Capture the cell that displays the provided text and extract its (X, Y) central coordinate. 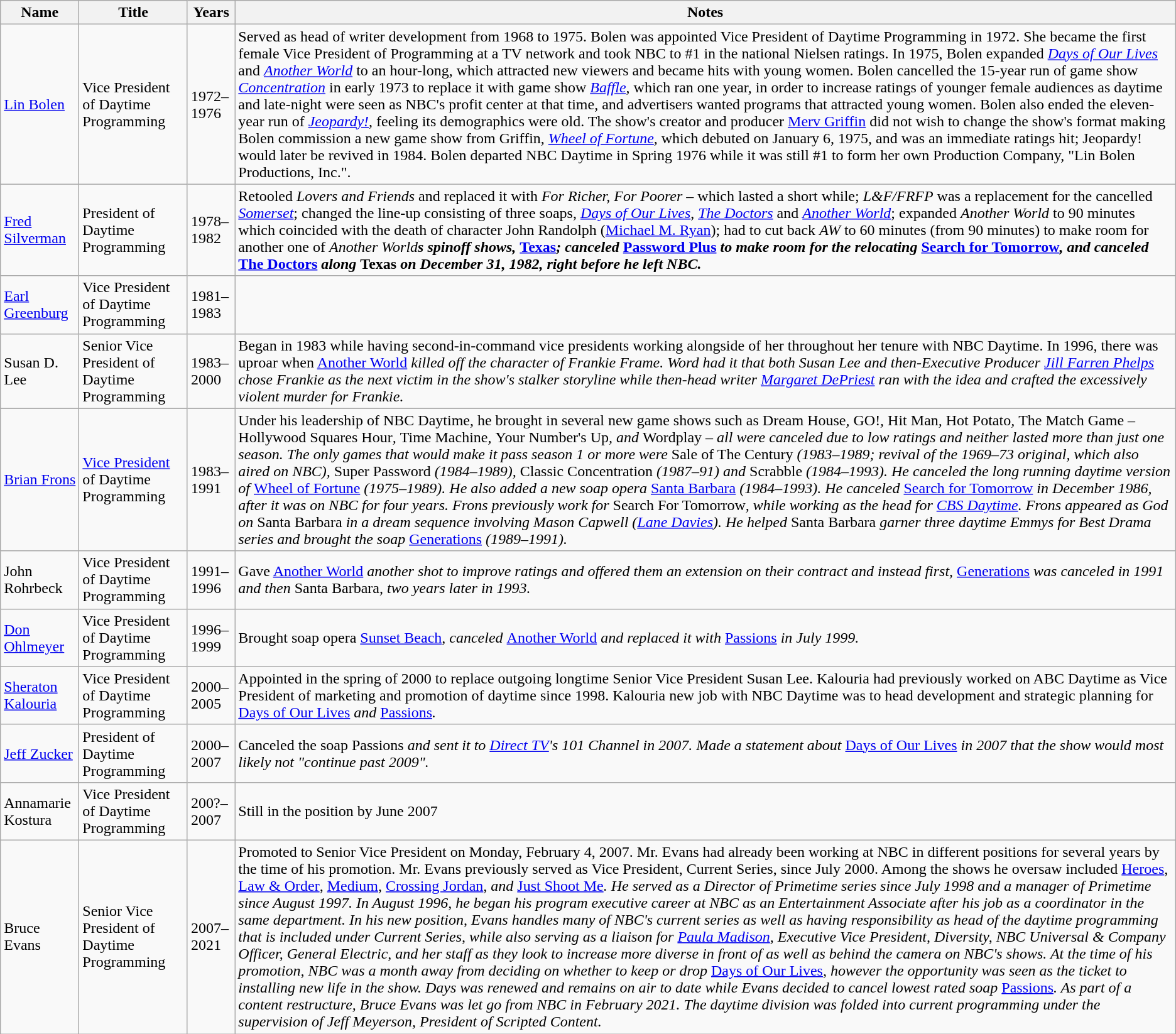
1981–1983 (211, 305)
Susan D. Lee (40, 371)
2000–2007 (211, 753)
Notes (705, 13)
Don Ohlmeyer (40, 638)
Name (40, 13)
Brought soap opera Sunset Beach, canceled Another World and replaced it with Passions in July 1999. (705, 638)
Brian Frons (40, 480)
John Rohrbeck (40, 580)
Sheraton Kalouria (40, 695)
Lin Bolen (40, 104)
Jeff Zucker (40, 753)
1996–1999 (211, 638)
Earl Greenburg (40, 305)
2000–2005 (211, 695)
Fred Silverman (40, 230)
200?–2007 (211, 811)
1983–2000 (211, 371)
1978–1982 (211, 230)
Bruce Evans (40, 937)
Title (133, 13)
Still in the position by June 2007 (705, 811)
1983–1991 (211, 480)
1972–1976 (211, 104)
Years (211, 13)
Annamarie Kostura (40, 811)
1991–1996 (211, 580)
2007–2021 (211, 937)
